Determine the (x, y) coordinate at the center of the cell enclosing the given text.  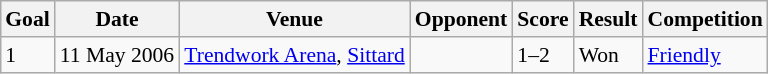
Score (542, 19)
Opponent (462, 19)
Result (608, 19)
11 May 2006 (117, 54)
Friendly (704, 54)
Goal (28, 19)
Trendwork Arena, Sittard (294, 54)
Venue (294, 19)
1–2 (542, 54)
Won (608, 54)
1 (28, 54)
Competition (704, 19)
Date (117, 19)
